Scan for the cell matching the given text and deliver its (x, y) coordinate at center. 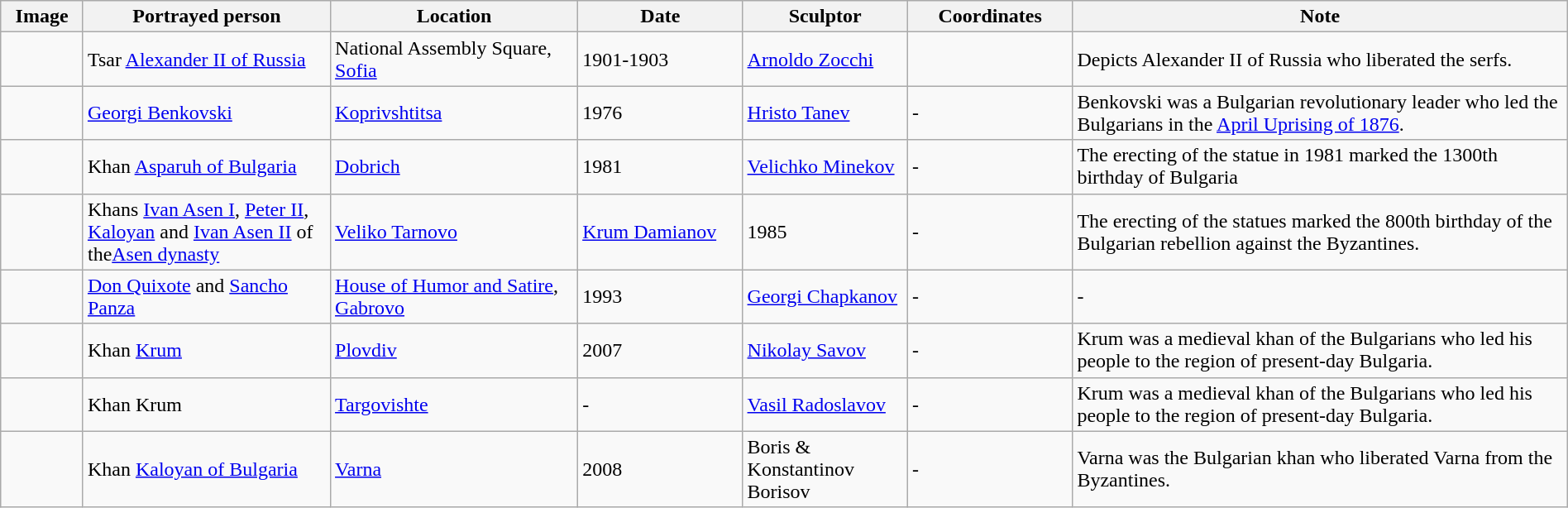
Image (42, 17)
Targovishte (455, 404)
1976 (660, 113)
Depicts Alexander II of Russia who liberated the serfs. (1320, 60)
Vasil Radoslavov (825, 404)
Khan Asparuh of Bulgaria (207, 167)
2008 (660, 469)
Khan Kaloyan of Bulgaria (207, 469)
Boris & Konstantinov Borisov (825, 469)
1981 (660, 167)
1901-1903 (660, 60)
Sculptor (825, 17)
Dobrich (455, 167)
Don Quixote and Sancho Panza (207, 296)
Varna (455, 469)
The erecting of the statue in 1981 marked the 1300th birthday of Bulgaria (1320, 167)
Varna was the Bulgarian khan who liberated Varna from the Byzantines. (1320, 469)
Hristo Tanev (825, 113)
Date (660, 17)
Koprivshtitsa (455, 113)
Tsar Alexander II of Russia (207, 60)
Location (455, 17)
1985 (825, 232)
Portrayed person (207, 17)
Georgi Benkovski (207, 113)
The erecting of the statues marked the 800th birthday of the Bulgarian rebellion against the Byzantines. (1320, 232)
Arnoldo Zocchi (825, 60)
National Assembly Square, Sofia (455, 60)
Benkovski was a Bulgarian revolutionary leader who led the Bulgarians in the April Uprising of 1876. (1320, 113)
House of Humor and Satire, Gabrovo (455, 296)
Nikolay Savov (825, 351)
Krum Damianov (660, 232)
Coordinates (989, 17)
Note (1320, 17)
Khans Ivan Asen I, Peter II, Kaloyan and Ivan Asen II of theAsen dynasty (207, 232)
2007 (660, 351)
Georgi Chapkanov (825, 296)
Plovdiv (455, 351)
Veliko Tarnovo (455, 232)
Velichko Minekov (825, 167)
1993 (660, 296)
